Capture the cell that displays the provided text and extract its (X, Y) central coordinate. 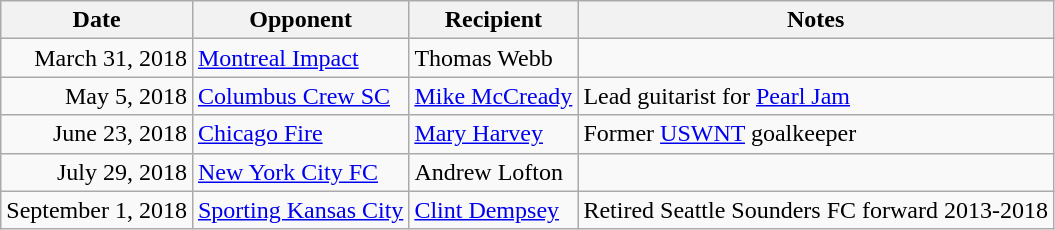
Notes (816, 20)
Andrew Lofton (494, 172)
Sporting Kansas City (300, 210)
Recipient (494, 20)
Date (97, 20)
May 5, 2018 (97, 96)
Opponent (300, 20)
Lead guitarist for Pearl Jam (816, 96)
July 29, 2018 (97, 172)
Thomas Webb (494, 58)
Mike McCready (494, 96)
September 1, 2018 (97, 210)
March 31, 2018 (97, 58)
June 23, 2018 (97, 134)
Columbus Crew SC (300, 96)
Retired Seattle Sounders FC forward 2013-2018 (816, 210)
Mary Harvey (494, 134)
New York City FC (300, 172)
Clint Dempsey (494, 210)
Chicago Fire (300, 134)
Former USWNT goalkeeper (816, 134)
Montreal Impact (300, 58)
